Provide the (X, Y) coordinate of the cell's center where the given text is located.  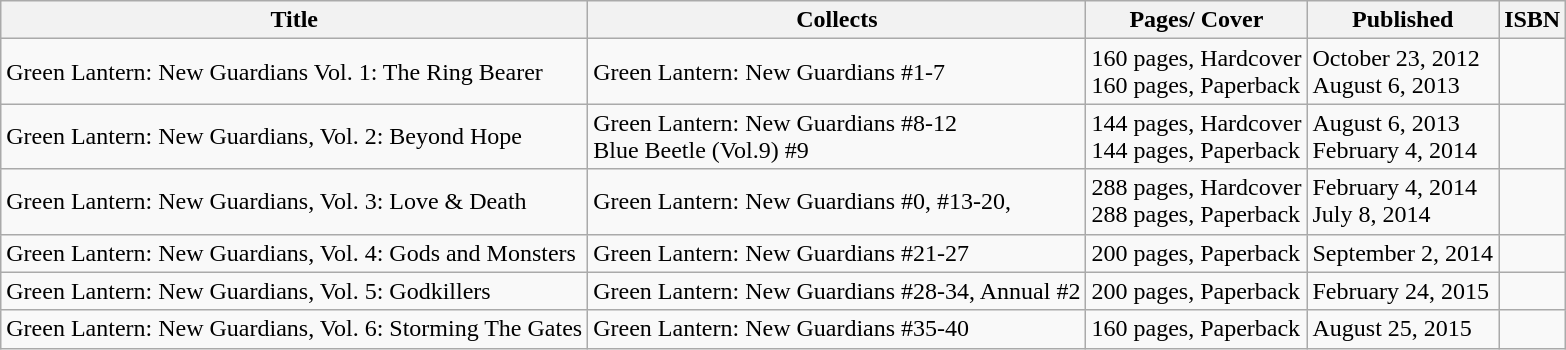
Pages/ Cover (1196, 20)
Green Lantern: New Guardians #28-34, Annual #2 (837, 291)
Green Lantern: New Guardians #1-7 (837, 72)
Green Lantern: New Guardians #0, #13-20, (837, 202)
288 pages, Hardcover288 pages, Paperback (1196, 202)
Collects (837, 20)
August 6, 2013February 4, 2014 (1403, 136)
Green Lantern: New Guardians, Vol. 4: Gods and Monsters (294, 253)
Green Lantern: New Guardians, Vol. 3: Love & Death (294, 202)
February 24, 2015 (1403, 291)
August 25, 2015 (1403, 329)
Green Lantern: New Guardians, Vol. 6: Storming The Gates (294, 329)
Green Lantern: New Guardians, Vol. 2: Beyond Hope (294, 136)
160 pages, Paperback (1196, 329)
Green Lantern: New Guardians #35-40 (837, 329)
Green Lantern: New Guardians Vol. 1: The Ring Bearer (294, 72)
Published (1403, 20)
Green Lantern: New Guardians #21-27 (837, 253)
144 pages, Hardcover144 pages, Paperback (1196, 136)
October 23, 2012August 6, 2013 (1403, 72)
ISBN (1532, 20)
Green Lantern: New Guardians #8-12Blue Beetle (Vol.9) #9 (837, 136)
February 4, 2014July 8, 2014 (1403, 202)
Green Lantern: New Guardians, Vol. 5: Godkillers (294, 291)
160 pages, Hardcover160 pages, Paperback (1196, 72)
Title (294, 20)
September 2, 2014 (1403, 253)
